Return the [x, y] coordinate for the center point of the cell that contains the specified text.  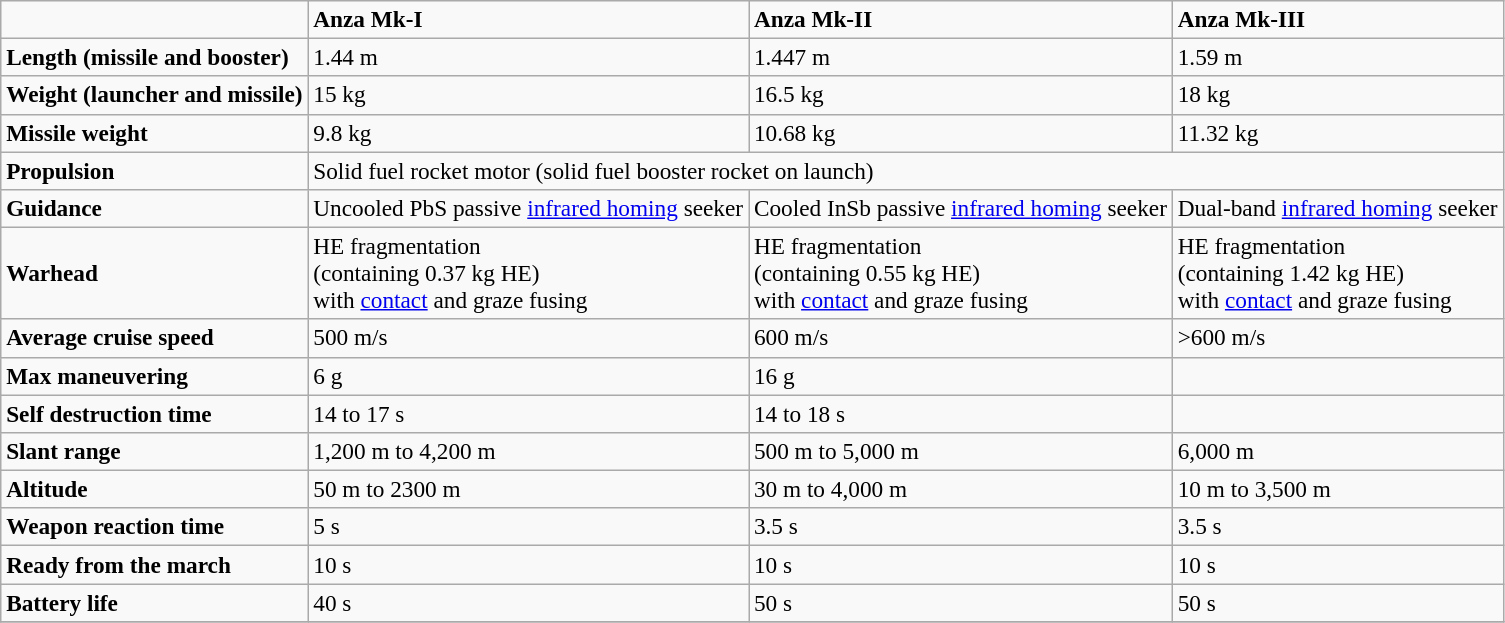
Solid fuel rocket motor (solid fuel booster rocket on launch) [906, 170]
6 g [528, 376]
Average cruise speed [154, 338]
1.44 m [528, 57]
Dual-band infrared homing seeker [1338, 208]
1,200 m to 4,200 m [528, 451]
1.59 m [1338, 57]
5 s [528, 527]
14 to 18 s [960, 413]
16 g [960, 376]
Warhead [154, 273]
Anza Mk-I [528, 19]
Slant range [154, 451]
Cooled InSb passive infrared homing seeker [960, 208]
500 m to 5,000 m [960, 451]
6,000 m [1338, 451]
9.8 kg [528, 133]
600 m/s [960, 338]
Length (missile and booster) [154, 57]
Weapon reaction time [154, 527]
30 m to 4,000 m [960, 489]
50 m to 2300 m [528, 489]
10.68 kg [960, 133]
18 kg [1338, 95]
HE fragmentation (containing 1.42 kg HE) with contact and graze fusing [1338, 273]
15 kg [528, 95]
Propulsion [154, 170]
Guidance [154, 208]
Ready from the march [154, 564]
Battery life [154, 602]
Anza Mk-III [1338, 19]
40 s [528, 602]
14 to 17 s [528, 413]
Anza Mk-II [960, 19]
Self destruction time [154, 413]
1.447 m [960, 57]
Altitude [154, 489]
16.5 kg [960, 95]
10 m to 3,500 m [1338, 489]
Uncooled PbS passive infrared homing seeker [528, 208]
Weight (launcher and missile) [154, 95]
HE fragmentation (containing 0.55 kg HE) with contact and graze fusing [960, 273]
HE fragmentation (containing 0.37 kg HE) with contact and graze fusing [528, 273]
>600 m/s [1338, 338]
Missile weight [154, 133]
Max maneuvering [154, 376]
500 m/s [528, 338]
11.32 kg [1338, 133]
